Return [X, Y] of the center of cell containing provided text 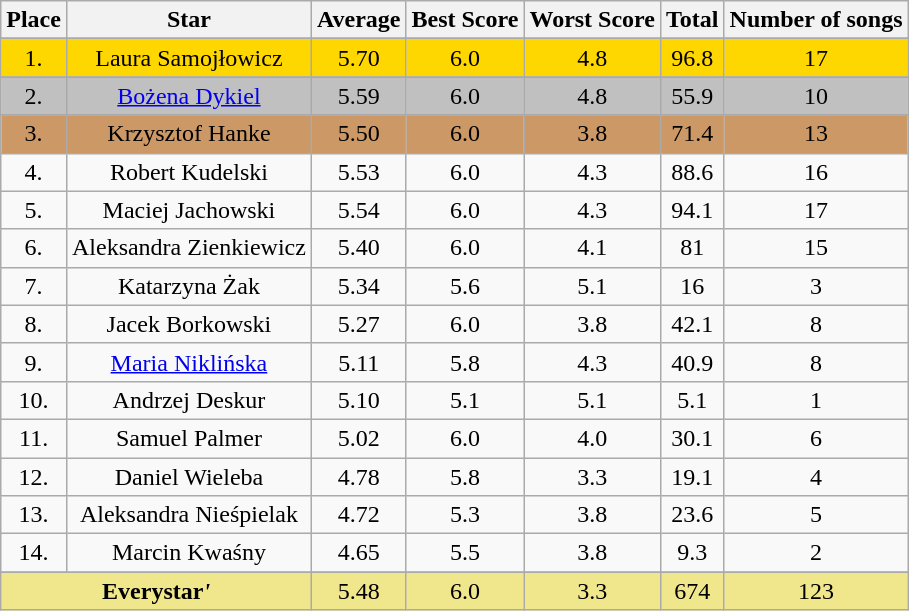
6. [34, 248]
Aleksandra Zienkiewicz [188, 248]
2 [816, 553]
Best Score [465, 20]
Everystar' [156, 591]
123 [816, 591]
9. [34, 362]
3. [34, 134]
5.40 [358, 248]
Number of songs [816, 20]
Samuel Palmer [188, 438]
5.53 [358, 172]
Worst Score [592, 20]
Aleksandra Nieśpielak [188, 515]
13 [816, 134]
8. [34, 324]
5 [816, 515]
Katarzyna Żak [188, 286]
12. [34, 477]
81 [693, 248]
4. [34, 172]
7. [34, 286]
Maria Niklińska [188, 362]
5.54 [358, 210]
10 [816, 96]
2. [34, 96]
5.3 [465, 515]
5.59 [358, 96]
Andrzej Deskur [188, 400]
6 [816, 438]
674 [693, 591]
13. [34, 515]
19.1 [693, 477]
1 [816, 400]
5.48 [358, 591]
5.6 [465, 286]
55.9 [693, 96]
4.1 [592, 248]
40.9 [693, 362]
9.3 [693, 553]
96.8 [693, 58]
88.6 [693, 172]
Laura Samojłowicz [188, 58]
Krzysztof Hanke [188, 134]
4.72 [358, 515]
Maciej Jachowski [188, 210]
71.4 [693, 134]
4.0 [592, 438]
5.27 [358, 324]
1. [34, 58]
Daniel Wieleba [188, 477]
5.10 [358, 400]
4.65 [358, 553]
11. [34, 438]
14. [34, 553]
23.6 [693, 515]
30.1 [693, 438]
Bożena Dykiel [188, 96]
Average [358, 20]
4 [816, 477]
3 [816, 286]
5.5 [465, 553]
Place [34, 20]
5.50 [358, 134]
Jacek Borkowski [188, 324]
5.34 [358, 286]
5. [34, 210]
4.78 [358, 477]
Robert Kudelski [188, 172]
10. [34, 400]
5.11 [358, 362]
5.70 [358, 58]
15 [816, 248]
Star [188, 20]
42.1 [693, 324]
94.1 [693, 210]
Marcin Kwaśny [188, 553]
Total [693, 20]
5.02 [358, 438]
